Extract the (X, Y) coordinate from the center of the cell holding the provided text.  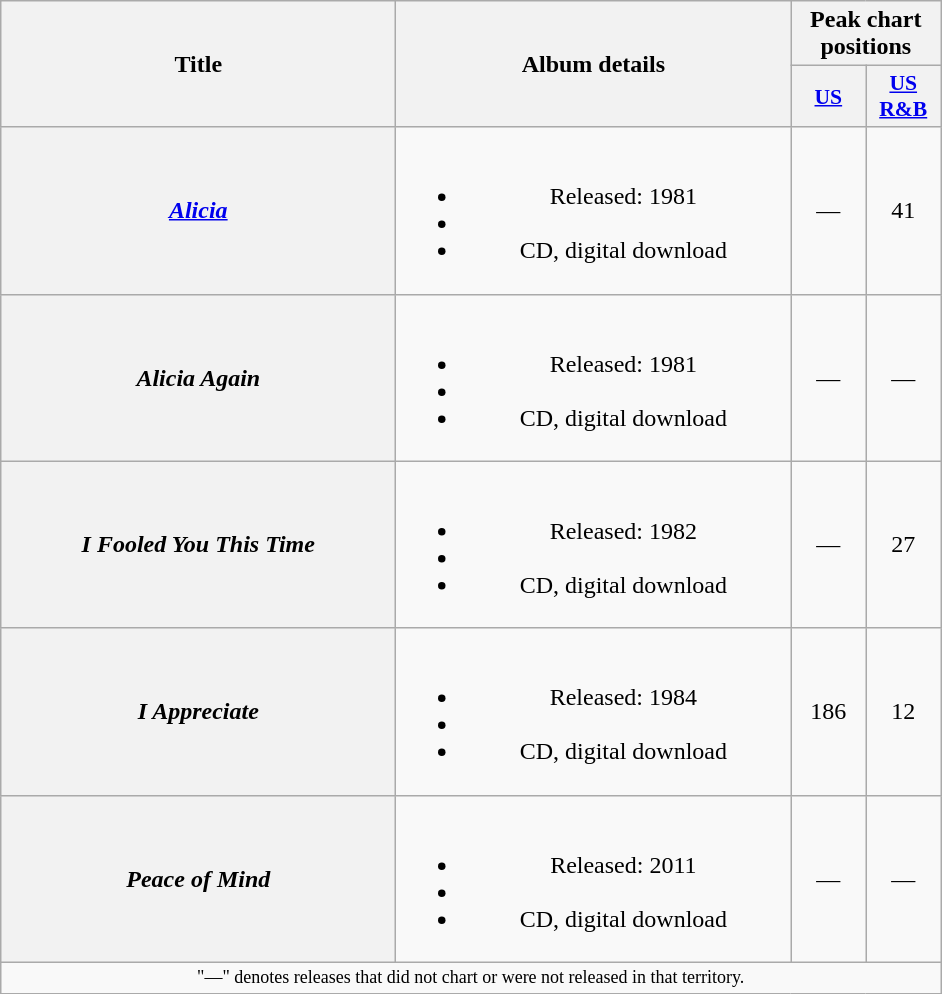
Released: 2011CD, digital download (594, 878)
Alicia (198, 210)
Album details (594, 64)
12 (904, 712)
27 (904, 544)
Released: 1982CD, digital download (594, 544)
Released: 1984CD, digital download (594, 712)
US R&B (904, 96)
I Appreciate (198, 712)
Title (198, 64)
186 (828, 712)
Alicia Again (198, 378)
41 (904, 210)
"—" denotes releases that did not chart or were not released in that territory. (471, 978)
Peak chart positions (866, 34)
I Fooled You This Time (198, 544)
Peace of Mind (198, 878)
US (828, 96)
